Provide the [X, Y] coordinate of the cell's center where the given text is located.  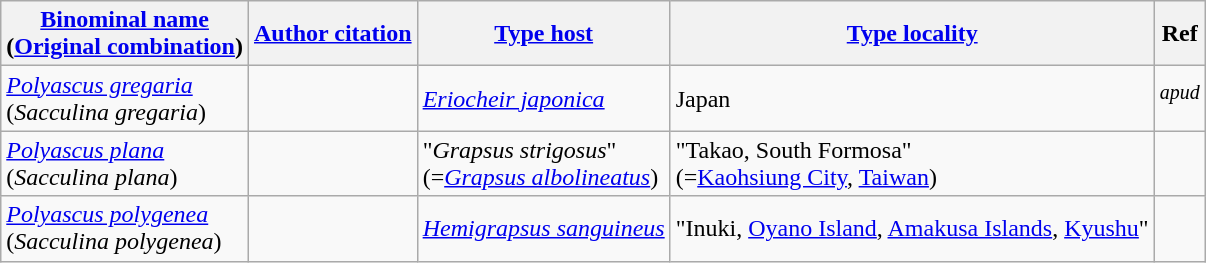
Polyascus gregaria (Sacculina gregaria) [125, 98]
"Grapsus strigosus"(=Grapsus albolineatus) [544, 164]
Hemigrapsus sanguineus [544, 228]
apud [1180, 98]
Polyascus polygenea (Sacculina polygenea) [125, 228]
Japan [912, 98]
Type host [544, 34]
Author citation [332, 34]
Eriocheir japonica [544, 98]
"Takao, South Formosa" (=Kaohsiung City, Taiwan) [912, 164]
"Inuki, Oyano Island, Amakusa Islands, Kyushu" [912, 228]
Polyascus plana (Sacculina plana) [125, 164]
Ref [1180, 34]
Binominal name (Original combination) [125, 34]
Type locality [912, 34]
